Detect which cell encompasses the target text, then output its (X, Y) center coordinate. 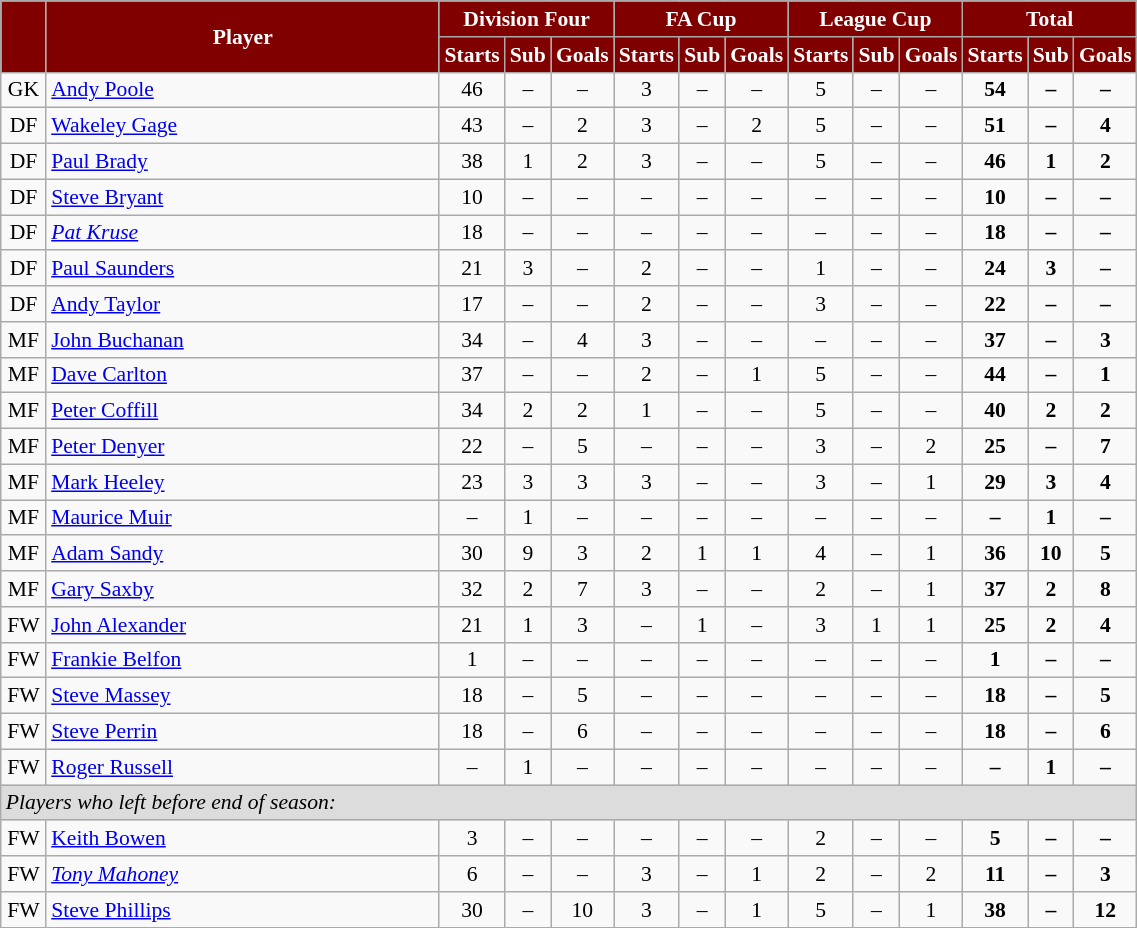
GK (24, 90)
Player (242, 36)
Keith Bowen (242, 839)
Andy Taylor (242, 304)
John Buchanan (242, 340)
Frankie Belfon (242, 660)
Tony Mahoney (242, 874)
Paul Saunders (242, 269)
43 (472, 126)
54 (994, 90)
Adam Sandy (242, 554)
John Alexander (242, 625)
Players who left before end of season: (569, 803)
24 (994, 269)
Roger Russell (242, 767)
44 (994, 375)
40 (994, 411)
51 (994, 126)
12 (1106, 910)
Steve Bryant (242, 197)
Peter Coffill (242, 411)
League Cup (875, 19)
Pat Kruse (242, 233)
36 (994, 554)
29 (994, 482)
Steve Massey (242, 696)
Gary Saxby (242, 589)
8 (1106, 589)
Peter Denyer (242, 447)
23 (472, 482)
Andy Poole (242, 90)
Total (1049, 19)
Paul Brady (242, 162)
9 (528, 554)
17 (472, 304)
Mark Heeley (242, 482)
11 (994, 874)
FA Cup (701, 19)
32 (472, 589)
Division Four (526, 19)
Maurice Muir (242, 518)
Wakeley Gage (242, 126)
Steve Phillips (242, 910)
Steve Perrin (242, 732)
Dave Carlton (242, 375)
